Return the (x, y) coordinate for the center point of the cell that contains the specified text.  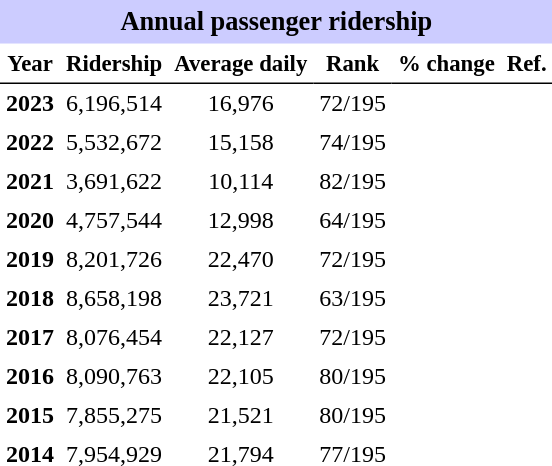
Rank (352, 64)
21,521 (240, 416)
2022 (30, 142)
8,201,726 (114, 260)
2018 (30, 298)
23,721 (240, 298)
8,658,198 (114, 298)
Average daily (240, 64)
2021 (30, 182)
82/195 (352, 182)
64/195 (352, 220)
10,114 (240, 182)
% change (446, 64)
16,976 (240, 104)
22,105 (240, 376)
63/195 (352, 298)
4,757,544 (114, 220)
2016 (30, 376)
Year (30, 64)
Ridership (114, 64)
22,127 (240, 338)
2023 (30, 104)
12,998 (240, 220)
8,076,454 (114, 338)
6,196,514 (114, 104)
22,470 (240, 260)
15,158 (240, 142)
2017 (30, 338)
2019 (30, 260)
5,532,672 (114, 142)
2020 (30, 220)
74/195 (352, 142)
7,855,275 (114, 416)
3,691,622 (114, 182)
2015 (30, 416)
8,090,763 (114, 376)
